Determine the [x, y] coordinate at the center of the cell enclosing the given text.  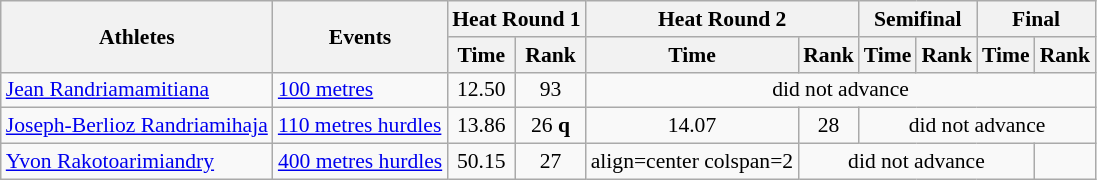
400 metres hurdles [360, 162]
93 [550, 90]
14.07 [692, 126]
13.86 [481, 126]
Joseph-Berlioz Randriamihaja [137, 126]
28 [828, 126]
Semifinal [918, 19]
12.50 [481, 90]
Athletes [137, 36]
Jean Randriamamitiana [137, 90]
Heat Round 1 [516, 19]
Yvon Rakotoarimiandry [137, 162]
26 q [550, 126]
Heat Round 2 [722, 19]
50.15 [481, 162]
Events [360, 36]
align=center colspan=2 [692, 162]
Final [1036, 19]
100 metres [360, 90]
110 metres hurdles [360, 126]
27 [550, 162]
